From the cell containing the given text, extract its center point as [x, y] coordinate. 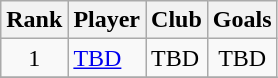
Club [177, 20]
Rank [34, 20]
Goals [242, 20]
1 [34, 58]
Player [107, 20]
